Detect which cell encompasses the target text, then output its [x, y] center coordinate. 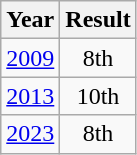
Year [30, 20]
2009 [30, 58]
Result [98, 20]
2013 [30, 96]
2023 [30, 134]
10th [98, 96]
